From the cell containing the given text, extract its center point as (X, Y) coordinate. 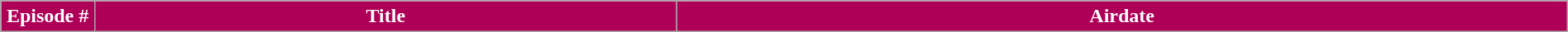
Episode # (48, 16)
Airdate (1121, 16)
Title (385, 16)
